Locate the cell with the specified text and output its (x, y) center coordinate. 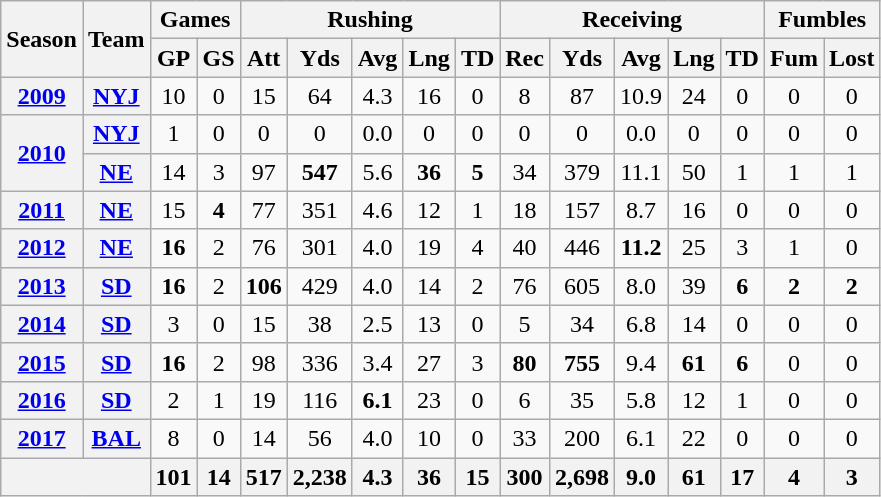
Season (42, 39)
301 (320, 248)
17 (742, 477)
2017 (42, 438)
Receiving (632, 20)
2016 (42, 400)
9.0 (642, 477)
8.7 (642, 210)
Team (116, 39)
87 (582, 96)
5.8 (642, 400)
64 (320, 96)
3.4 (378, 362)
336 (320, 362)
429 (320, 286)
56 (320, 438)
18 (525, 210)
98 (264, 362)
2,698 (582, 477)
Games (195, 20)
6.8 (642, 324)
38 (320, 324)
GP (174, 58)
2010 (42, 153)
33 (525, 438)
2013 (42, 286)
547 (320, 172)
25 (694, 248)
4.6 (378, 210)
Att (264, 58)
GS (218, 58)
Rec (525, 58)
2011 (42, 210)
11.1 (642, 172)
2.5 (378, 324)
40 (525, 248)
77 (264, 210)
351 (320, 210)
755 (582, 362)
8.0 (642, 286)
Lost (852, 58)
5.6 (378, 172)
Fum (794, 58)
80 (525, 362)
10.9 (642, 96)
605 (582, 286)
BAL (116, 438)
97 (264, 172)
2014 (42, 324)
2015 (42, 362)
157 (582, 210)
106 (264, 286)
200 (582, 438)
2,238 (320, 477)
24 (694, 96)
517 (264, 477)
35 (582, 400)
2012 (42, 248)
13 (429, 324)
23 (429, 400)
379 (582, 172)
9.4 (642, 362)
300 (525, 477)
11.2 (642, 248)
22 (694, 438)
2009 (42, 96)
116 (320, 400)
Rushing (370, 20)
50 (694, 172)
39 (694, 286)
446 (582, 248)
101 (174, 477)
27 (429, 362)
Fumbles (822, 20)
